Detect which cell encompasses the target text, then output its [X, Y] center coordinate. 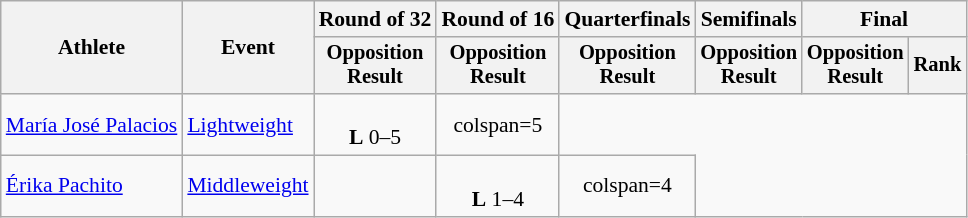
Érika Pachito [92, 186]
Lightweight [248, 124]
Round of 16 [498, 19]
Athlete [92, 48]
colspan=5 [498, 124]
Semifinals [748, 19]
Event [248, 48]
María José Palacios [92, 124]
Round of 32 [376, 19]
colspan=4 [627, 186]
Rank [938, 66]
Middleweight [248, 186]
L 1–4 [498, 186]
L 0–5 [376, 124]
Final [884, 19]
Quarterfinals [627, 19]
